Identify which cell holds the provided text, then report its (x, y) central coordinate. 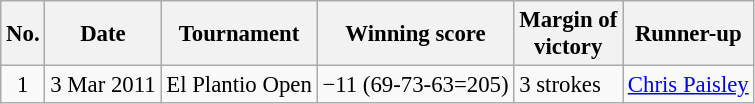
Runner-up (688, 34)
Margin ofvictory (568, 34)
El Plantio Open (239, 85)
3 strokes (568, 85)
1 (23, 85)
−11 (69-73-63=205) (416, 85)
Tournament (239, 34)
Chris Paisley (688, 85)
3 Mar 2011 (103, 85)
Winning score (416, 34)
No. (23, 34)
Date (103, 34)
